Scan for the cell matching the given text and deliver its (X, Y) coordinate at center. 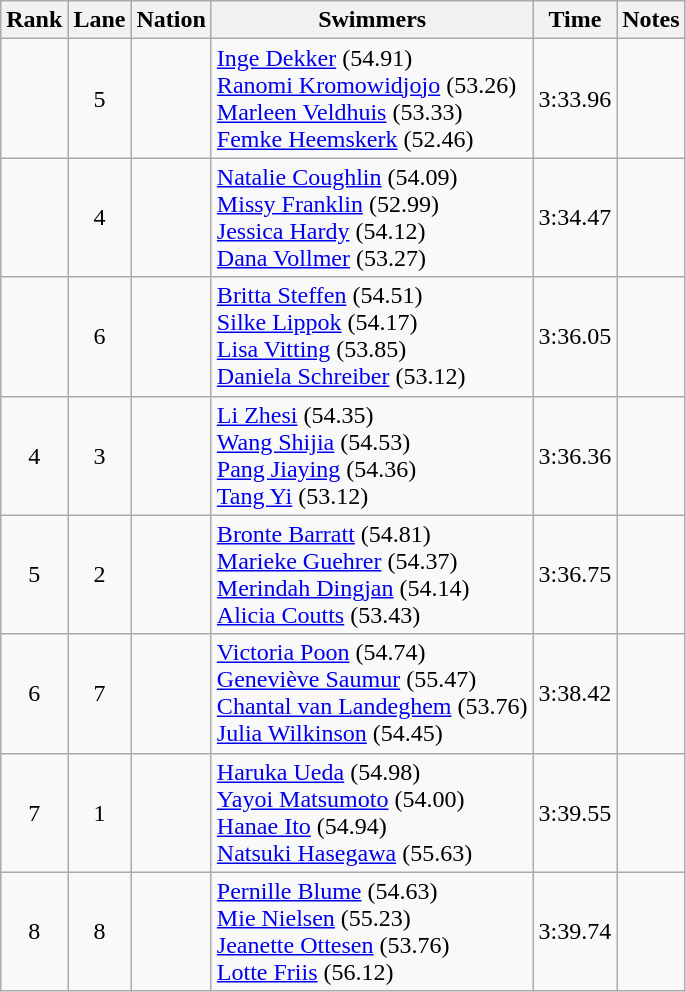
Li Zhesi (54.35)Wang Shijia (54.53)Pang Jiaying (54.36)Tang Yi (53.12) (372, 456)
1 (100, 812)
Lane (100, 20)
Inge Dekker (54.91)Ranomi Kromowidjojo (53.26)Marleen Veldhuis (53.33)Femke Heemskerk (52.46) (372, 98)
3 (100, 456)
3:36.36 (575, 456)
3:36.05 (575, 336)
Time (575, 20)
3:39.55 (575, 812)
Pernille Blume (54.63)Mie Nielsen (55.23)Jeanette Ottesen (53.76)Lotte Friis (56.12) (372, 932)
Rank (34, 20)
3:38.42 (575, 694)
Natalie Coughlin (54.09)Missy Franklin (52.99)Jessica Hardy (54.12)Dana Vollmer (53.27) (372, 218)
3:33.96 (575, 98)
Britta Steffen (54.51)Silke Lippok (54.17)Lisa Vitting (53.85)Daniela Schreiber (53.12) (372, 336)
Victoria Poon (54.74)Geneviève Saumur (55.47)Chantal van Landeghem (53.76) Julia Wilkinson (54.45) (372, 694)
3:36.75 (575, 574)
Bronte Barratt (54.81)Marieke Guehrer (54.37)Merindah Dingjan (54.14) Alicia Coutts (53.43) (372, 574)
3:39.74 (575, 932)
2 (100, 574)
Haruka Ueda (54.98)Yayoi Matsumoto (54.00)Hanae Ito (54.94)Natsuki Hasegawa (55.63) (372, 812)
Nation (171, 20)
Swimmers (372, 20)
3:34.47 (575, 218)
Notes (651, 20)
